From the cell containing the given text, extract its center point as [X, Y] coordinate. 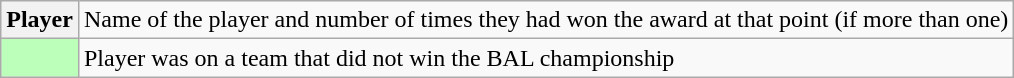
Player was on a team that did not win the BAL championship [546, 58]
Name of the player and number of times they had won the award at that point (if more than one) [546, 20]
Player [40, 20]
